For the text-containing cell, return its midpoint in (X, Y) coordinate format. 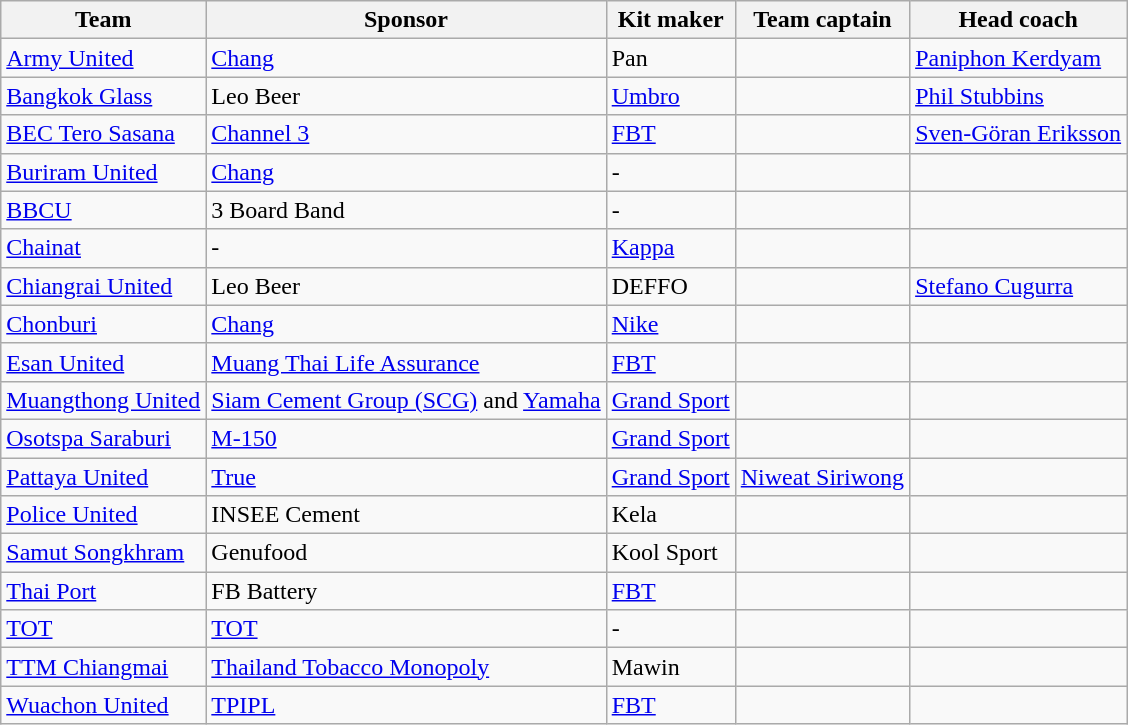
Pattaya United (104, 477)
Esan United (104, 362)
Chonburi (104, 324)
Genufood (406, 553)
Mawin (670, 667)
Team (104, 20)
INSEE Cement (406, 515)
Umbro (670, 96)
Wuachon United (104, 705)
TPIPL (406, 705)
Police United (104, 515)
Buriram United (104, 172)
Muang Thai Life Assurance (406, 362)
Muangthong United (104, 400)
Army United (104, 58)
Sponsor (406, 20)
True (406, 477)
Paniphon Kerdyam (1018, 58)
Thailand Tobacco Monopoly (406, 667)
Chiangrai United (104, 286)
Head coach (1018, 20)
Pan (670, 58)
3 Board Band (406, 210)
Thai Port (104, 591)
Stefano Cugurra (1018, 286)
Kappa (670, 248)
Chainat (104, 248)
BBCU (104, 210)
Kela (670, 515)
TTM Chiangmai (104, 667)
Samut Songkhram (104, 553)
BEC Tero Sasana (104, 134)
FB Battery (406, 591)
Kool Sport (670, 553)
Sven-Göran Eriksson (1018, 134)
Team captain (822, 20)
Phil Stubbins (1018, 96)
Kit maker (670, 20)
Nike (670, 324)
Channel 3 (406, 134)
Bangkok Glass (104, 96)
DEFFO (670, 286)
Osotspa Saraburi (104, 438)
Niweat Siriwong (822, 477)
Siam Cement Group (SCG) and Yamaha (406, 400)
M-150 (406, 438)
